Search for the cell housing the specified text and yield its [x, y] center coordinate. 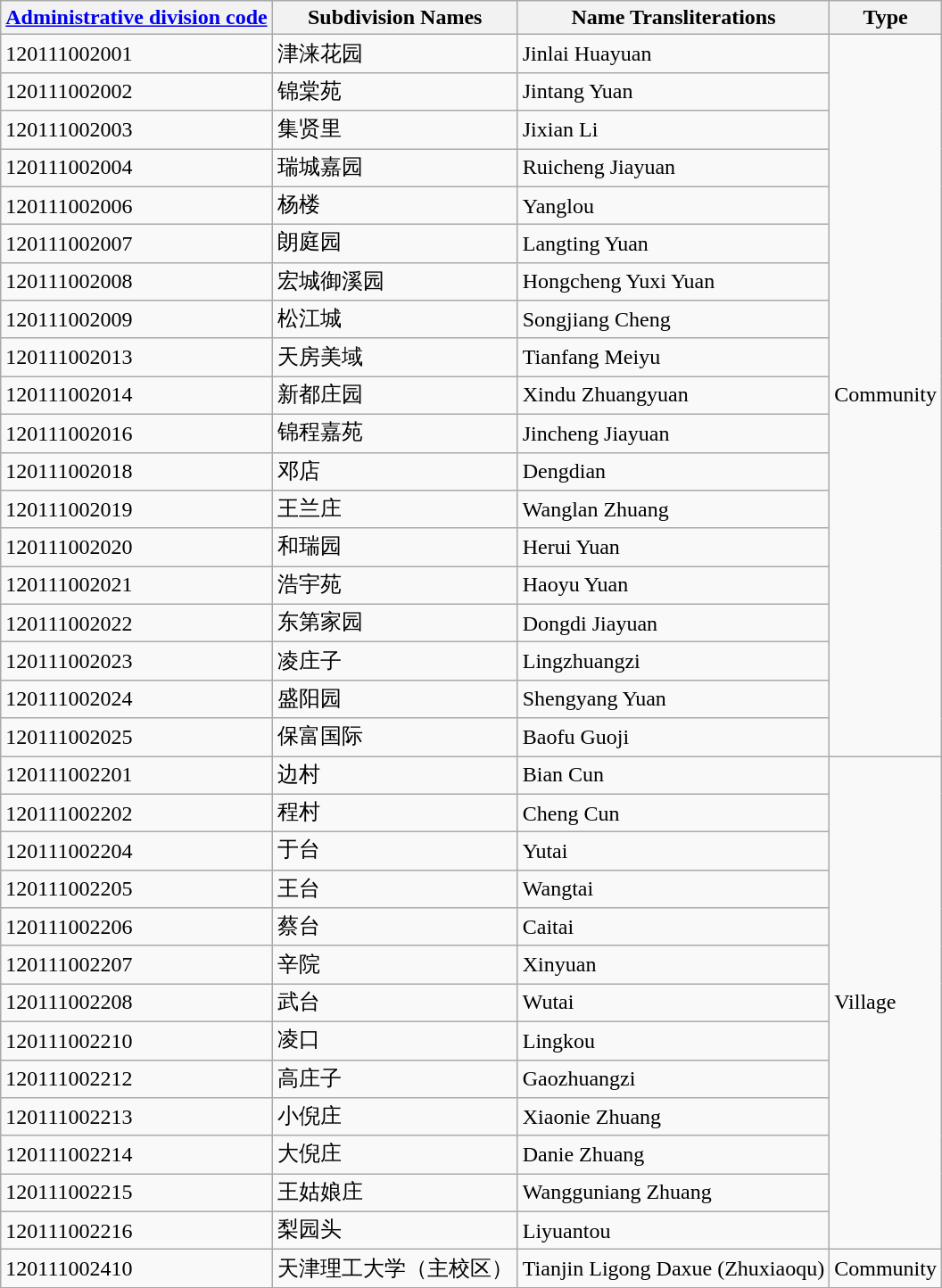
Baofu Guoji [673, 737]
Lingzhuangzi [673, 662]
Songjiang Cheng [673, 319]
Jintang Yuan [673, 91]
Tianfang Meiyu [673, 357]
程村 [394, 813]
Jixian Li [673, 130]
120111002024 [136, 699]
120111002410 [136, 1268]
邓店 [394, 471]
Name Transliterations [673, 18]
和瑞园 [394, 548]
120111002213 [136, 1117]
120111002003 [136, 130]
Bian Cun [673, 776]
朗庭园 [394, 244]
120111002001 [136, 54]
Jincheng Jiayuan [673, 433]
Dongdi Jiayuan [673, 623]
瑞城嘉园 [394, 168]
新都庄园 [394, 396]
120111002022 [136, 623]
Subdivision Names [394, 18]
Administrative division code [136, 18]
Yanglou [673, 205]
大倪庄 [394, 1154]
凌庄子 [394, 662]
120111002025 [136, 737]
120111002212 [136, 1079]
120111002004 [136, 168]
蔡台 [394, 928]
保富国际 [394, 737]
Wanglan Zhuang [673, 510]
于台 [394, 851]
Jinlai Huayuan [673, 54]
集贤里 [394, 130]
Langting Yuan [673, 244]
Caitai [673, 928]
120111002007 [136, 244]
120111002021 [136, 585]
Tianjin Ligong Daxue (Zhuxiaoqu) [673, 1268]
锦棠苑 [394, 91]
Wutai [673, 1003]
120111002206 [136, 928]
120111002205 [136, 888]
Gaozhuangzi [673, 1079]
120111002216 [136, 1231]
120111002013 [136, 357]
Cheng Cun [673, 813]
辛院 [394, 965]
120111002008 [136, 282]
120111002210 [136, 1040]
Dengdian [673, 471]
王台 [394, 888]
Yutai [673, 851]
小倪庄 [394, 1117]
王兰庄 [394, 510]
宏城御溪园 [394, 282]
Type [886, 18]
120111002006 [136, 205]
松江城 [394, 319]
Danie Zhuang [673, 1154]
浩宇苑 [394, 585]
Xinyuan [673, 965]
Haoyu Yuan [673, 585]
120111002202 [136, 813]
津涞花园 [394, 54]
王姑娘庄 [394, 1193]
120111002016 [136, 433]
凌口 [394, 1040]
盛阳园 [394, 699]
120111002204 [136, 851]
Liyuantou [673, 1231]
Wangtai [673, 888]
120111002018 [136, 471]
高庄子 [394, 1079]
Ruicheng Jiayuan [673, 168]
杨楼 [394, 205]
120111002019 [136, 510]
Hongcheng Yuxi Yuan [673, 282]
120111002002 [136, 91]
120111002009 [136, 319]
120111002014 [136, 396]
Shengyang Yuan [673, 699]
天房美域 [394, 357]
Herui Yuan [673, 548]
Wangguniang Zhuang [673, 1193]
天津理工大学（主校区） [394, 1268]
Xindu Zhuangyuan [673, 396]
120111002214 [136, 1154]
120111002020 [136, 548]
锦程嘉苑 [394, 433]
120111002208 [136, 1003]
东第家园 [394, 623]
梨园头 [394, 1231]
120111002023 [136, 662]
Lingkou [673, 1040]
武台 [394, 1003]
Village [886, 1003]
120111002215 [136, 1193]
边村 [394, 776]
120111002201 [136, 776]
120111002207 [136, 965]
Xiaonie Zhuang [673, 1117]
